Locate the cell with the specified text and output its [X, Y] center coordinate. 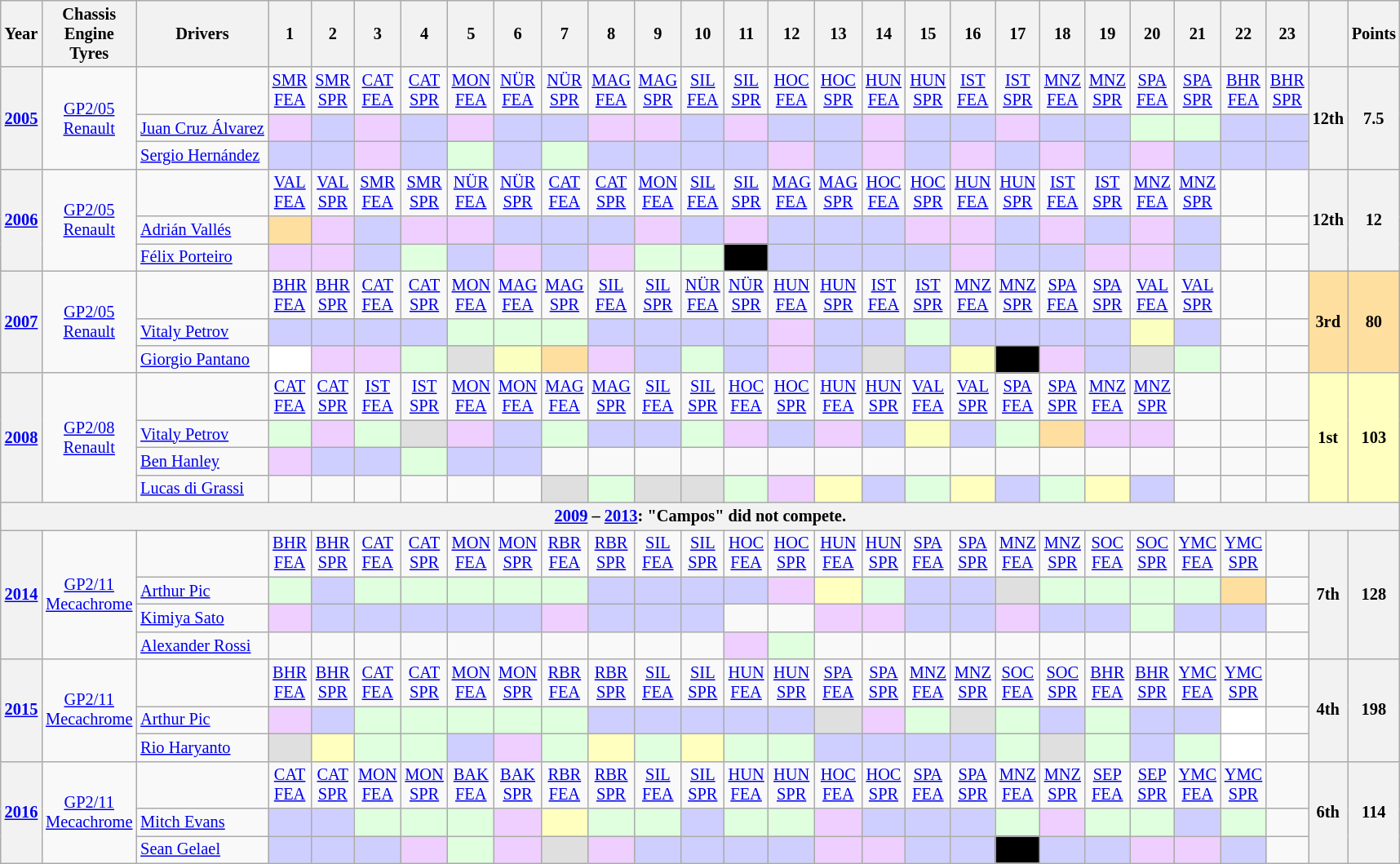
2014 [21, 594]
Rio Haryanto [202, 747]
4th [1328, 710]
18 [1062, 33]
103 [1374, 437]
2007 [21, 321]
4 [424, 33]
7.5 [1374, 117]
2 [333, 33]
3 [377, 33]
SEPSPR [1152, 785]
2016 [21, 813]
5 [472, 33]
22 [1243, 33]
8 [610, 33]
13 [839, 33]
Giorgio Pantano [202, 359]
17 [1018, 33]
3rd [1328, 321]
GP2/08Renault [89, 437]
2015 [21, 710]
Ben Hanley [202, 461]
128 [1374, 594]
Sergio Hernández [202, 155]
23 [1287, 33]
Alexander Rossi [202, 645]
198 [1374, 710]
Juan Cruz Álvarez [202, 128]
14 [884, 33]
Kimiya Sato [202, 618]
2006 [21, 220]
7 [565, 33]
6th [1328, 813]
1st [1328, 437]
20 [1152, 33]
Year [21, 33]
16 [972, 33]
2009 – 2013: "Campos" did not compete. [700, 516]
2008 [21, 437]
Mitch Evans [202, 822]
7th [1328, 594]
Points [1374, 33]
Félix Porteiro [202, 257]
SEPFEA [1108, 785]
6 [517, 33]
10 [703, 33]
11 [747, 33]
BAKSPR [517, 785]
114 [1374, 813]
9 [658, 33]
21 [1198, 33]
19 [1108, 33]
BAKFEA [472, 785]
Lucas di Grassi [202, 489]
2005 [21, 117]
1 [290, 33]
80 [1374, 321]
15 [928, 33]
ChassisEngineTyres [89, 33]
Sean Gelael [202, 849]
Drivers [202, 33]
Adrián Vallés [202, 230]
